Search for the cell housing the specified text and yield its [X, Y] center coordinate. 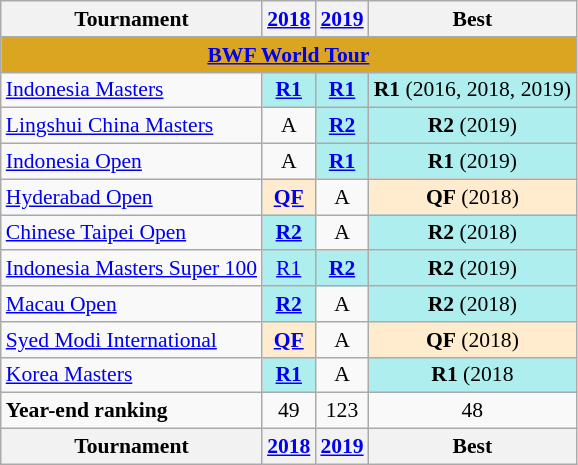
48 [472, 411]
R1 (2019) [472, 162]
R1 (2016, 2018, 2019) [472, 90]
Indonesia Masters Super 100 [132, 269]
Lingshui China Masters [132, 126]
Year-end ranking [132, 411]
R1 (2018 [472, 375]
Syed Modi International [132, 340]
Macau Open [132, 304]
Hyderabad Open [132, 197]
Indonesia Open [132, 162]
123 [342, 411]
Chinese Taipei Open [132, 233]
Indonesia Masters [132, 90]
Korea Masters [132, 375]
49 [288, 411]
BWF World Tour [288, 55]
